Output the [X, Y] coordinate of the center of the cell containing the given text.  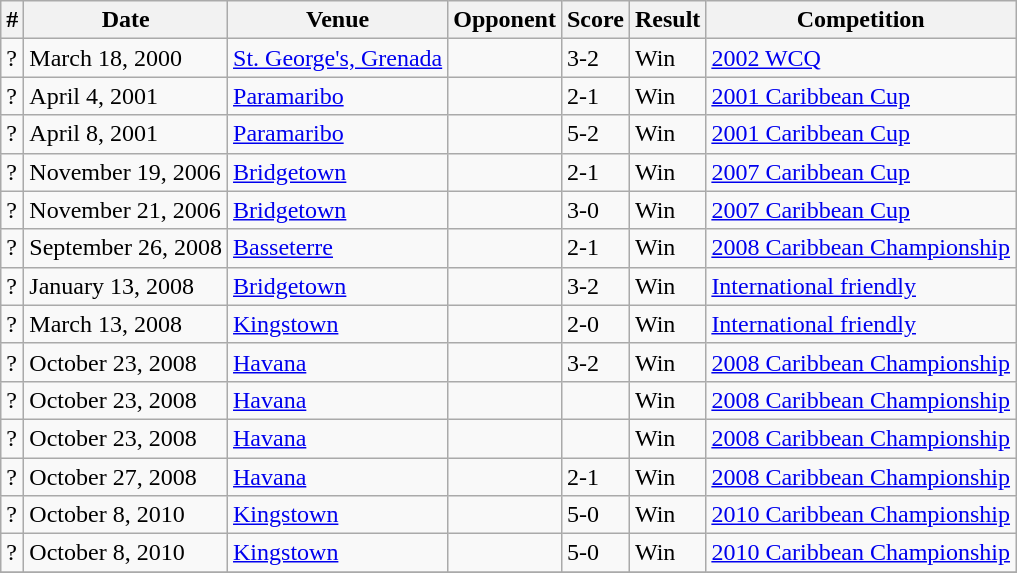
Basseterre [338, 248]
2002 WCQ [861, 58]
January 13, 2008 [126, 286]
November 19, 2006 [126, 172]
Score [595, 20]
September 26, 2008 [126, 248]
# [12, 20]
Result [667, 20]
3-0 [595, 210]
November 21, 2006 [126, 210]
2-0 [595, 324]
Date [126, 20]
March 13, 2008 [126, 324]
March 18, 2000 [126, 58]
April 8, 2001 [126, 134]
Opponent [505, 20]
5-2 [595, 134]
St. George's, Grenada [338, 58]
Competition [861, 20]
October 27, 2008 [126, 477]
Venue [338, 20]
April 4, 2001 [126, 96]
